Return (x, y) of the center of cell containing provided text 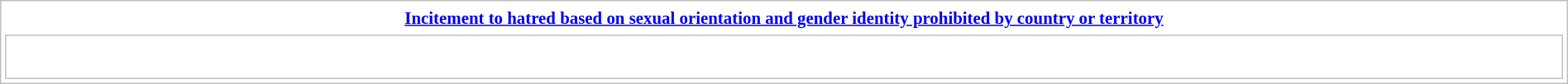
Incitement to hatred based on sexual orientation and gender identity prohibited by country or territory (784, 18)
